Detect which cell encompasses the target text, then output its (x, y) center coordinate. 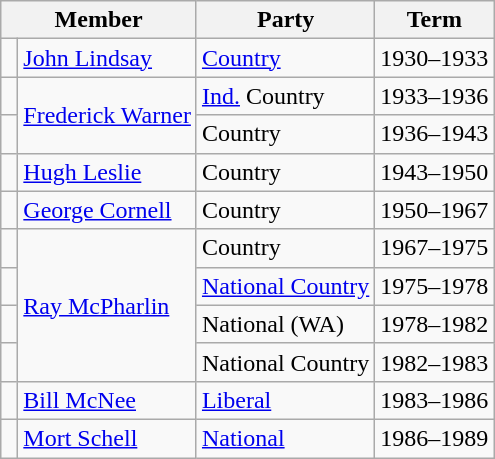
Ray McPharlin (108, 305)
Hugh Leslie (108, 172)
George Cornell (108, 210)
1943–1950 (434, 172)
1967–1975 (434, 248)
National (WA) (285, 324)
Frederick Warner (108, 115)
1950–1967 (434, 210)
Member (99, 20)
Party (285, 20)
1933–1936 (434, 96)
Bill McNee (108, 400)
1986–1989 (434, 438)
1983–1986 (434, 400)
Term (434, 20)
National (285, 438)
1978–1982 (434, 324)
1982–1983 (434, 362)
1936–1943 (434, 134)
Liberal (285, 400)
Ind. Country (285, 96)
1975–1978 (434, 286)
1930–1933 (434, 58)
Mort Schell (108, 438)
John Lindsay (108, 58)
